Return the (x, y) coordinate for the center point of the cell that contains the specified text.  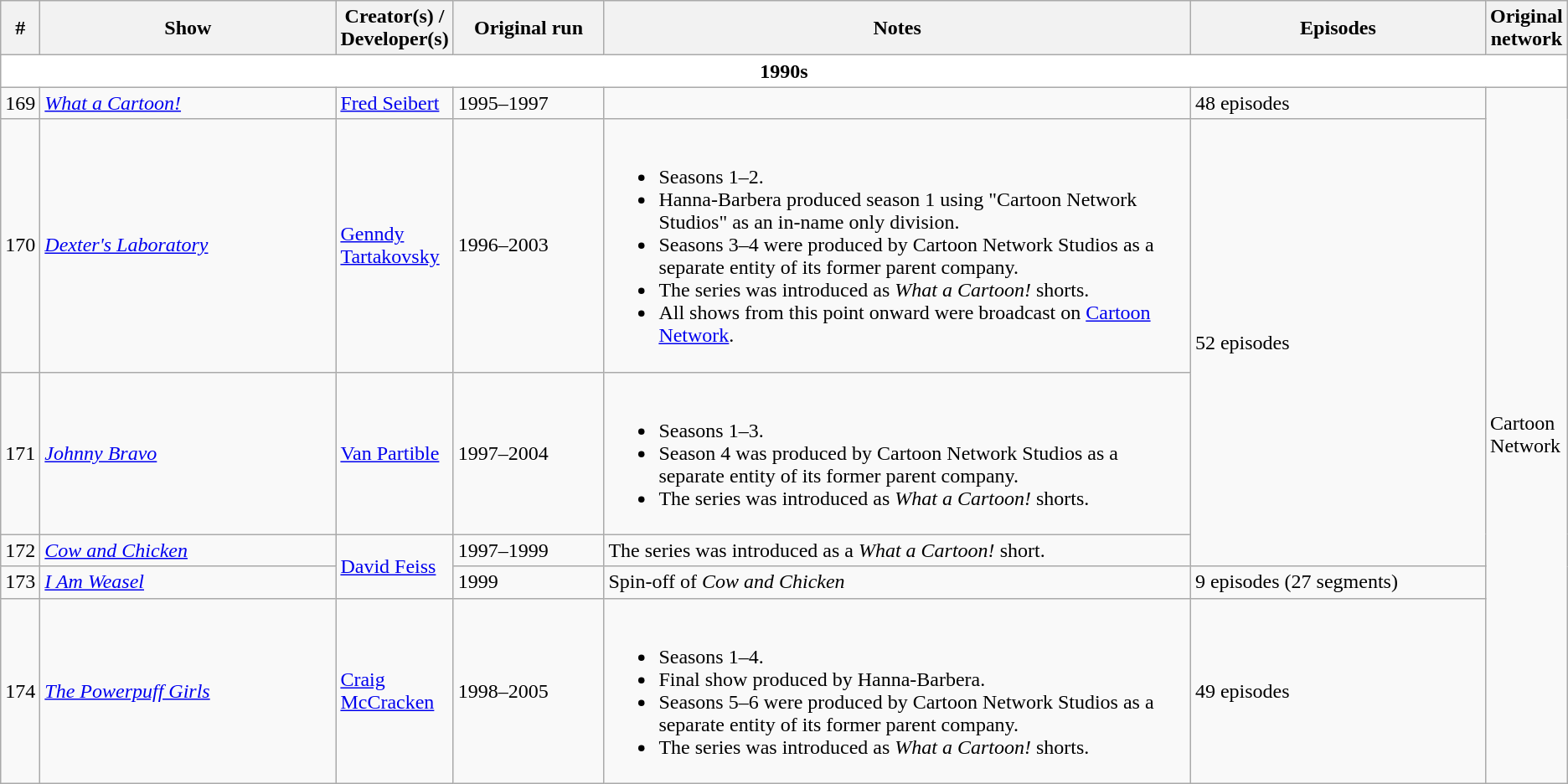
49 episodes (1338, 690)
172 (20, 550)
Cartoon Network (1527, 436)
Dexter's Laboratory (188, 245)
Show (188, 28)
Spin-off of Cow and Chicken (898, 582)
The series was introduced as a What a Cartoon! short. (898, 550)
Episodes (1338, 28)
Creator(s) / Developer(s) (395, 28)
174 (20, 690)
Cow and Chicken (188, 550)
I Am Weasel (188, 582)
173 (20, 582)
Johnny Bravo (188, 453)
1997–1999 (529, 550)
48 episodes (1338, 103)
# (20, 28)
1999 (529, 582)
171 (20, 453)
Original run (529, 28)
52 episodes (1338, 343)
Original network (1527, 28)
1995–1997 (529, 103)
Craig McCracken (395, 690)
9 episodes (27 segments) (1338, 582)
170 (20, 245)
1997–2004 (529, 453)
Van Partible (395, 453)
David Feiss (395, 566)
Genndy Tartakovsky (395, 245)
1990s (784, 71)
What a Cartoon! (188, 103)
169 (20, 103)
Notes (898, 28)
Fred Seibert (395, 103)
1998–2005 (529, 690)
The Powerpuff Girls (188, 690)
1996–2003 (529, 245)
